Locate the cell with the specified text and output its (X, Y) center coordinate. 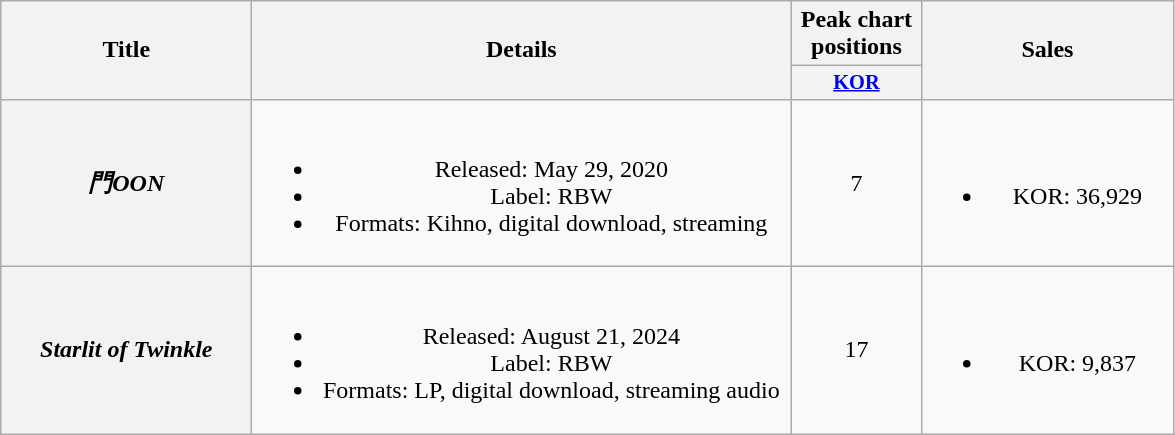
Details (522, 50)
門OON (126, 182)
Released: May 29, 2020Label: RBWFormats: Kihno, digital download, streaming (522, 182)
Released: August 21, 2024Label: RBWFormats: LP, digital download, streaming audio (522, 350)
Peak chart positions (856, 34)
KOR: 36,929 (1048, 182)
KOR: 9,837 (1048, 350)
Sales (1048, 50)
17 (856, 350)
Starlit of Twinkle (126, 350)
7 (856, 182)
KOR (856, 83)
Title (126, 50)
